Search for the cell housing the specified text and yield its [X, Y] center coordinate. 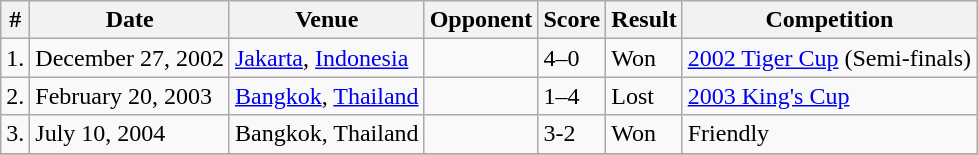
1. [16, 58]
Lost [644, 96]
Opponent [481, 20]
# [16, 20]
July 10, 2004 [130, 134]
2002 Tiger Cup (Semi-finals) [829, 58]
Date [130, 20]
Friendly [829, 134]
Result [644, 20]
February 20, 2003 [130, 96]
Venue [326, 20]
Jakarta, Indonesia [326, 58]
3. [16, 134]
2003 King's Cup [829, 96]
1–4 [572, 96]
2. [16, 96]
December 27, 2002 [130, 58]
4–0 [572, 58]
3-2 [572, 134]
Score [572, 20]
Competition [829, 20]
